Extract the (X, Y) coordinate from the center of the cell holding the provided text.  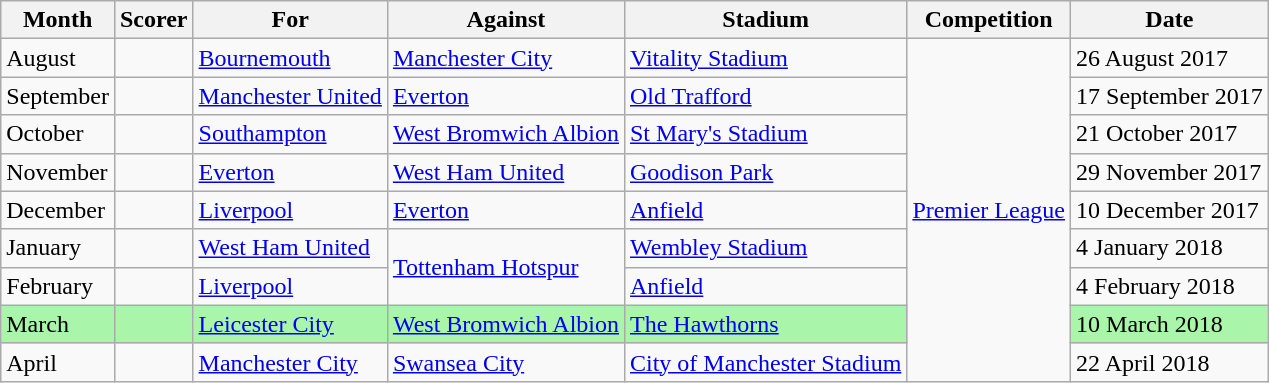
September (58, 96)
21 October 2017 (1170, 134)
Tottenham Hotspur (506, 267)
November (58, 172)
Competition (989, 20)
Against (506, 20)
March (58, 324)
10 March 2018 (1170, 324)
August (58, 58)
Old Trafford (765, 96)
February (58, 286)
Vitality Stadium (765, 58)
April (58, 362)
Swansea City (506, 362)
Wembley Stadium (765, 248)
October (58, 134)
Date (1170, 20)
10 December 2017 (1170, 210)
Southampton (290, 134)
26 August 2017 (1170, 58)
Manchester United (290, 96)
January (58, 248)
17 September 2017 (1170, 96)
For (290, 20)
Bournemouth (290, 58)
29 November 2017 (1170, 172)
Scorer (154, 20)
Premier League (989, 210)
4 February 2018 (1170, 286)
St Mary's Stadium (765, 134)
Month (58, 20)
City of Manchester Stadium (765, 362)
The Hawthorns (765, 324)
Goodison Park (765, 172)
22 April 2018 (1170, 362)
December (58, 210)
Stadium (765, 20)
Leicester City (290, 324)
4 January 2018 (1170, 248)
